Find where the given text appears and provide that cell's center as (x, y) coordinate. 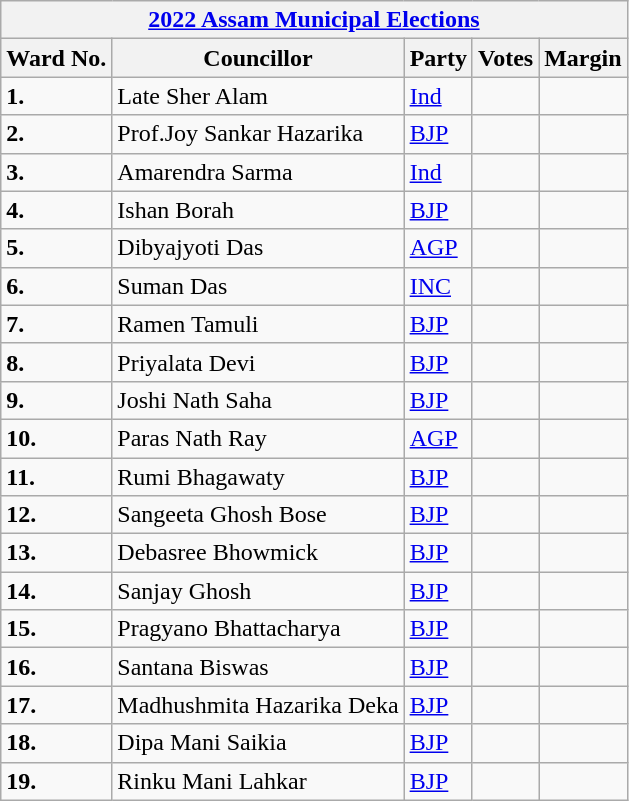
Dibyajyoti Das (258, 248)
Rumi Bhagawaty (258, 477)
19. (56, 781)
13. (56, 553)
8. (56, 362)
Ward No. (56, 58)
Debasree Bhowmick (258, 553)
10. (56, 438)
6. (56, 286)
Suman Das (258, 286)
Margin (583, 58)
Amarendra Sarma (258, 172)
14. (56, 591)
9. (56, 400)
Sanjay Ghosh (258, 591)
INC (438, 286)
2022 Assam Municipal Elections (314, 20)
Ramen Tamuli (258, 324)
5. (56, 248)
Joshi Nath Saha (258, 400)
Rinku Mani Lahkar (258, 781)
Madhushmita Hazarika Deka (258, 705)
4. (56, 210)
12. (56, 515)
Votes (505, 58)
Prof.Joy Sankar Hazarika (258, 134)
Party (438, 58)
Ishan Borah (258, 210)
15. (56, 629)
Paras Nath Ray (258, 438)
3. (56, 172)
Late Sher Alam (258, 96)
Dipa Mani Saikia (258, 743)
18. (56, 743)
16. (56, 667)
Santana Biswas (258, 667)
Priyalata Devi (258, 362)
Pragyano Bhattacharya (258, 629)
Councillor (258, 58)
17. (56, 705)
Sangeeta Ghosh Bose (258, 515)
7. (56, 324)
2. (56, 134)
11. (56, 477)
1. (56, 96)
